Identify which cell holds the provided text, then report its [X, Y] central coordinate. 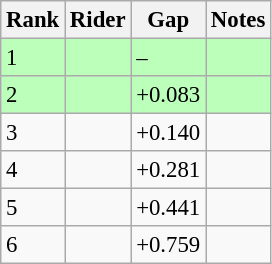
Rank [33, 20]
+0.083 [168, 95]
2 [33, 95]
6 [33, 245]
Gap [168, 20]
Rider [98, 20]
4 [33, 170]
5 [33, 208]
+0.441 [168, 208]
3 [33, 133]
– [168, 58]
+0.759 [168, 245]
+0.140 [168, 133]
+0.281 [168, 170]
1 [33, 58]
Notes [238, 20]
